Detect which cell encompasses the target text, then output its [x, y] center coordinate. 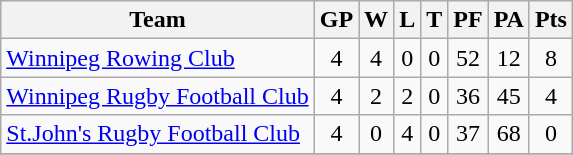
36 [468, 96]
Winnipeg Rugby Football Club [158, 96]
Winnipeg Rowing Club [158, 58]
45 [508, 96]
8 [550, 58]
W [376, 20]
T [434, 20]
PA [508, 20]
L [408, 20]
12 [508, 58]
68 [508, 134]
52 [468, 58]
Pts [550, 20]
St.John's Rugby Football Club [158, 134]
Team [158, 20]
GP [336, 20]
37 [468, 134]
PF [468, 20]
